Detect which cell encompasses the target text, then output its (X, Y) center coordinate. 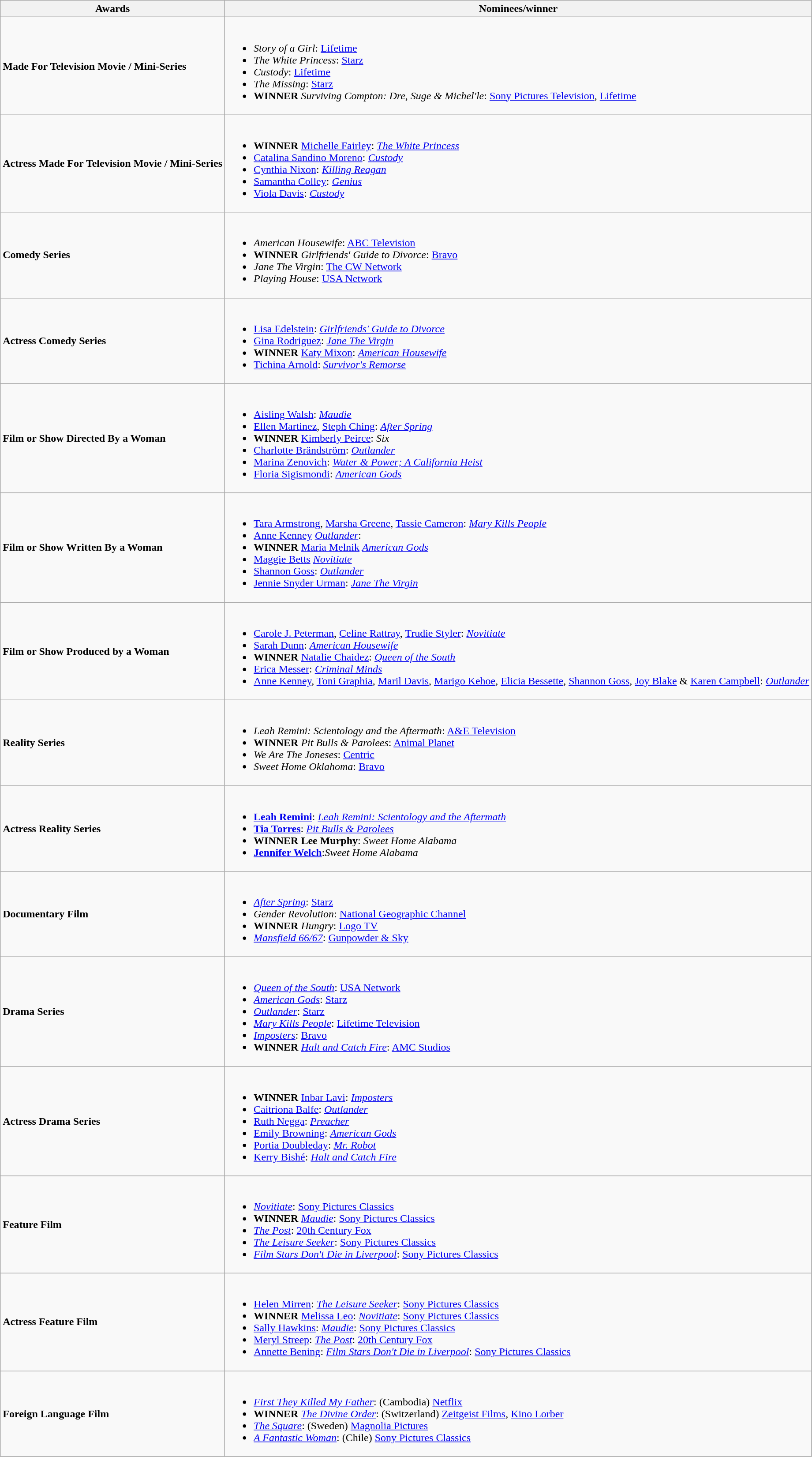
Reality Series (113, 743)
Documentary Film (113, 914)
Film or Show Directed By a Woman (113, 438)
Actress Drama Series (113, 1121)
Foreign Language Film (113, 1414)
Actress Made For Television Movie / Mini-Series (113, 163)
Lisa Edelstein: Girlfriends' Guide to DivorceGina Rodriguez: Jane The VirginWINNER Katy Mixon: American HousewifeTichina Arnold: Survivor's Remorse (519, 341)
Drama Series (113, 1011)
WINNER Michelle Fairley: The White PrincessCatalina Sandino Moreno: CustodyCynthia Nixon: Killing ReaganSamantha Colley: GeniusViola Davis: Custody (519, 163)
Actress Reality Series (113, 828)
Nominees/winner (519, 9)
Awards (113, 9)
Actress Feature Film (113, 1322)
Made For Television Movie / Mini-Series (113, 66)
Actress Comedy Series (113, 341)
After Spring: StarzGender Revolution: National Geographic ChannelWINNER Hungry: Logo TVMansfield 66/67: Gunpowder & Sky (519, 914)
Feature Film (113, 1225)
American Housewife: ABC TelevisionWINNER Girlfriends' Guide to Divorce: BravoJane The Virgin: The CW NetworkPlaying House: USA Network (519, 255)
Film or Show Produced by a Woman (113, 651)
Film or Show Written By a Woman (113, 548)
Comedy Series (113, 255)
